Extract the (x, y) coordinate from the center of the cell holding the provided text.  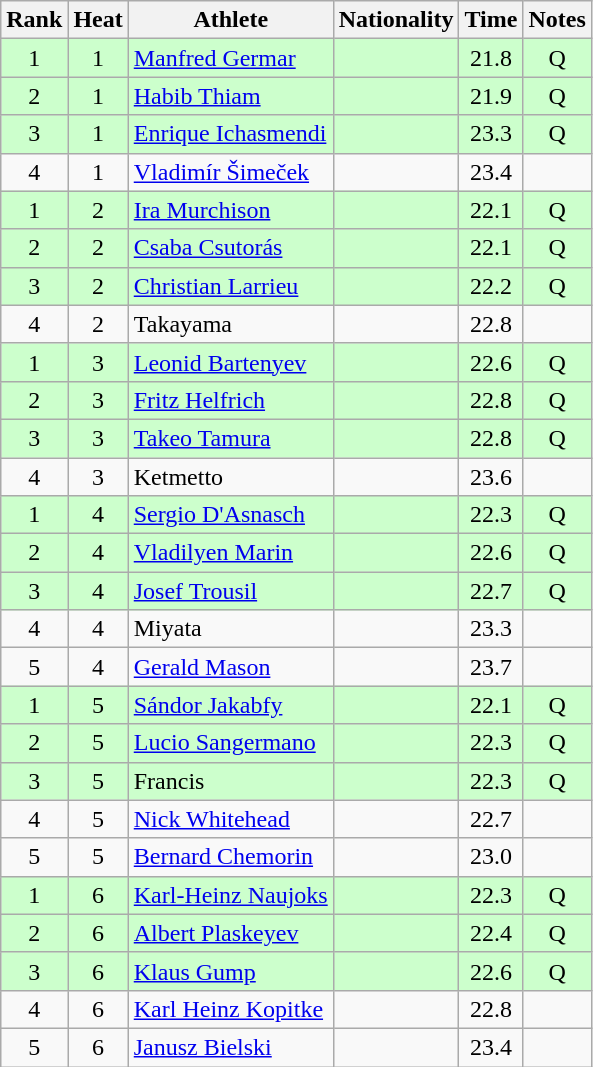
21.8 (491, 58)
Fritz Helfrich (230, 400)
Gerald Mason (230, 667)
Lucio Sangermano (230, 743)
Nick Whitehead (230, 819)
Takayama (230, 324)
Enrique Ichasmendi (230, 134)
Josef Trousil (230, 591)
Csaba Csutorás (230, 248)
21.9 (491, 96)
Vladilyen Marin (230, 553)
Ketmetto (230, 477)
Athlete (230, 20)
Sergio D'Asnasch (230, 515)
Manfred Germar (230, 58)
22.2 (491, 286)
Vladimír Šimeček (230, 172)
Karl-Heinz Naujoks (230, 895)
Janusz Bielski (230, 1047)
Bernard Chemorin (230, 857)
Heat (98, 20)
22.4 (491, 933)
Sándor Jakabfy (230, 705)
Christian Larrieu (230, 286)
Klaus Gump (230, 971)
Karl Heinz Kopitke (230, 1009)
23.6 (491, 477)
Takeo Tamura (230, 438)
23.0 (491, 857)
Habib Thiam (230, 96)
Notes (557, 20)
Rank (34, 20)
23.7 (491, 667)
Time (491, 20)
Francis (230, 781)
Ira Murchison (230, 210)
Albert Plaskeyev (230, 933)
Nationality (396, 20)
Leonid Bartenyev (230, 362)
Miyata (230, 629)
